Identify which cell holds the provided text, then report its [x, y] central coordinate. 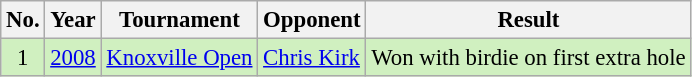
Tournament [180, 20]
No. [23, 20]
Won with birdie on first extra hole [528, 58]
Opponent [312, 20]
1 [23, 58]
Result [528, 20]
Knoxville Open [180, 58]
Chris Kirk [312, 58]
Year [73, 20]
2008 [73, 58]
